For the text-containing cell, return its midpoint in [x, y] coordinate format. 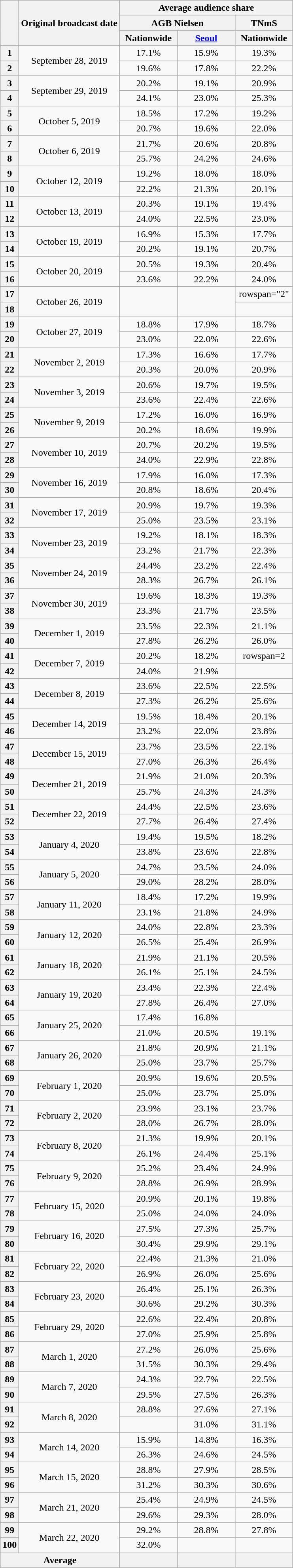
February 29, 2020 [70, 1326]
29.3% [206, 1515]
February 16, 2020 [70, 1236]
45 [9, 716]
December 1, 2019 [70, 633]
96 [9, 1485]
55 [9, 867]
2 [9, 68]
16.6% [206, 354]
42 [9, 671]
32.0% [148, 1545]
October 6, 2019 [70, 151]
October 12, 2019 [70, 181]
November 10, 2019 [70, 453]
October 20, 2019 [70, 272]
93 [9, 1440]
22 [9, 369]
95 [9, 1470]
89 [9, 1379]
73 [9, 1138]
79 [9, 1229]
24 [9, 400]
27.1% [264, 1410]
28.2% [206, 882]
25.9% [206, 1334]
29 [9, 475]
March 7, 2020 [70, 1387]
65 [9, 1018]
71 [9, 1108]
February 9, 2020 [70, 1176]
30 [9, 490]
74 [9, 1153]
75 [9, 1168]
14 [9, 249]
16.8% [206, 1018]
January 11, 2020 [70, 904]
86 [9, 1334]
64 [9, 1003]
53 [9, 837]
18.7% [264, 324]
46 [9, 731]
January 4, 2020 [70, 844]
25.3% [264, 98]
February 22, 2020 [70, 1266]
78 [9, 1214]
Original broadcast date [70, 23]
November 30, 2019 [70, 603]
35 [9, 565]
41 [9, 656]
44 [9, 701]
31 [9, 505]
57 [9, 897]
22.9% [206, 460]
January 5, 2020 [70, 874]
83 [9, 1289]
70 [9, 1093]
97 [9, 1500]
51 [9, 807]
March 22, 2020 [70, 1538]
19.8% [264, 1199]
82 [9, 1274]
23 [9, 384]
50 [9, 792]
17 [9, 294]
52 [9, 822]
Average audience share [206, 8]
34 [9, 550]
March 1, 2020 [70, 1357]
October 19, 2019 [70, 242]
69 [9, 1078]
31.2% [148, 1485]
3 [9, 83]
15.3% [206, 234]
December 14, 2019 [70, 724]
November 23, 2019 [70, 543]
38 [9, 611]
22.1% [264, 746]
29.4% [264, 1364]
17.4% [148, 1018]
87 [9, 1349]
27.2% [148, 1349]
December 7, 2019 [70, 663]
31.5% [148, 1364]
28 [9, 460]
November 17, 2019 [70, 513]
6 [9, 128]
7 [9, 143]
18.8% [148, 324]
October 5, 2019 [70, 121]
November 24, 2019 [70, 573]
40 [9, 641]
March 15, 2020 [70, 1477]
66 [9, 1033]
20 [9, 339]
Average [60, 1560]
February 15, 2020 [70, 1206]
15 [9, 264]
18.1% [206, 535]
19 [9, 324]
March 14, 2020 [70, 1447]
54 [9, 852]
9 [9, 173]
28.5% [264, 1470]
81 [9, 1259]
25.2% [148, 1168]
29.9% [206, 1244]
43 [9, 686]
1 [9, 53]
68 [9, 1063]
February 23, 2020 [70, 1296]
67 [9, 1048]
29.1% [264, 1244]
26 [9, 430]
March 21, 2020 [70, 1507]
January 12, 2020 [70, 935]
27 [9, 445]
94 [9, 1455]
76 [9, 1184]
5 [9, 113]
September 28, 2019 [70, 61]
TNmS [264, 23]
47 [9, 746]
26.5% [148, 942]
October 27, 2019 [70, 332]
88 [9, 1364]
18.5% [148, 113]
59 [9, 927]
22.7% [206, 1379]
November 3, 2019 [70, 392]
24.2% [206, 158]
rowspan="2" [264, 294]
27.9% [206, 1470]
March 8, 2020 [70, 1417]
56 [9, 882]
December 21, 2019 [70, 784]
January 19, 2020 [70, 995]
99 [9, 1530]
24.7% [148, 867]
February 8, 2020 [70, 1146]
January 26, 2020 [70, 1055]
30.4% [148, 1244]
AGB Nielsen [177, 23]
13 [9, 234]
17.8% [206, 68]
November 16, 2019 [70, 483]
Seoul [206, 38]
23.9% [148, 1108]
77 [9, 1199]
27.6% [206, 1410]
27.4% [264, 822]
12 [9, 219]
85 [9, 1319]
21 [9, 354]
33 [9, 535]
December 8, 2019 [70, 694]
91 [9, 1410]
24.1% [148, 98]
39 [9, 626]
31.1% [264, 1425]
48 [9, 761]
November 9, 2019 [70, 422]
62 [9, 972]
October 13, 2019 [70, 211]
January 25, 2020 [70, 1025]
February 2, 2020 [70, 1115]
28.9% [264, 1184]
18 [9, 309]
16 [9, 279]
December 15, 2019 [70, 754]
63 [9, 988]
32 [9, 520]
37 [9, 596]
February 1, 2020 [70, 1085]
36 [9, 580]
60 [9, 942]
29.6% [148, 1515]
25 [9, 415]
January 18, 2020 [70, 965]
16.3% [264, 1440]
4 [9, 98]
90 [9, 1394]
20.0% [206, 369]
November 2, 2019 [70, 362]
11 [9, 204]
29.0% [148, 882]
14.8% [206, 1440]
92 [9, 1425]
58 [9, 912]
September 29, 2019 [70, 91]
61 [9, 957]
October 26, 2019 [70, 302]
49 [9, 776]
8 [9, 158]
December 22, 2019 [70, 814]
25.8% [264, 1334]
100 [9, 1545]
31.0% [206, 1425]
29.5% [148, 1394]
80 [9, 1244]
28.3% [148, 580]
rowspan=2 [264, 656]
17.1% [148, 53]
98 [9, 1515]
27.7% [148, 822]
10 [9, 189]
72 [9, 1123]
84 [9, 1304]
